Pinpoint the cell where the given text exists, returning its [X, Y] midpoint coordinate. 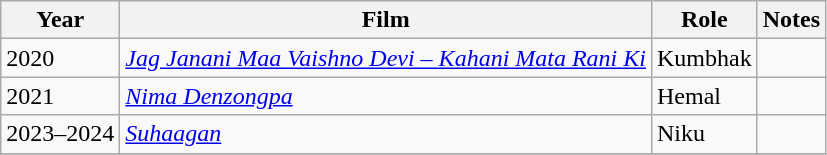
Niku [704, 134]
Nima Denzongpa [386, 96]
Year [60, 20]
Role [704, 20]
2023–2024 [60, 134]
2021 [60, 96]
Jag Janani Maa Vaishno Devi – Kahani Mata Rani Ki [386, 58]
Kumbhak [704, 58]
Film [386, 20]
Notes [791, 20]
2020 [60, 58]
Hemal [704, 96]
Suhaagan [386, 134]
